Determine the [X, Y] coordinate at the center of the cell enclosing the given text.  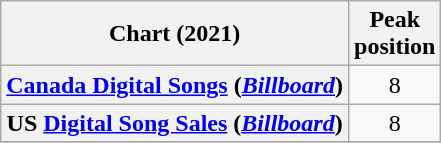
US Digital Song Sales (Billboard) [175, 123]
Peakposition [395, 34]
Canada Digital Songs (Billboard) [175, 85]
Chart (2021) [175, 34]
